Determine the [X, Y] coordinate at the center of the cell enclosing the given text.  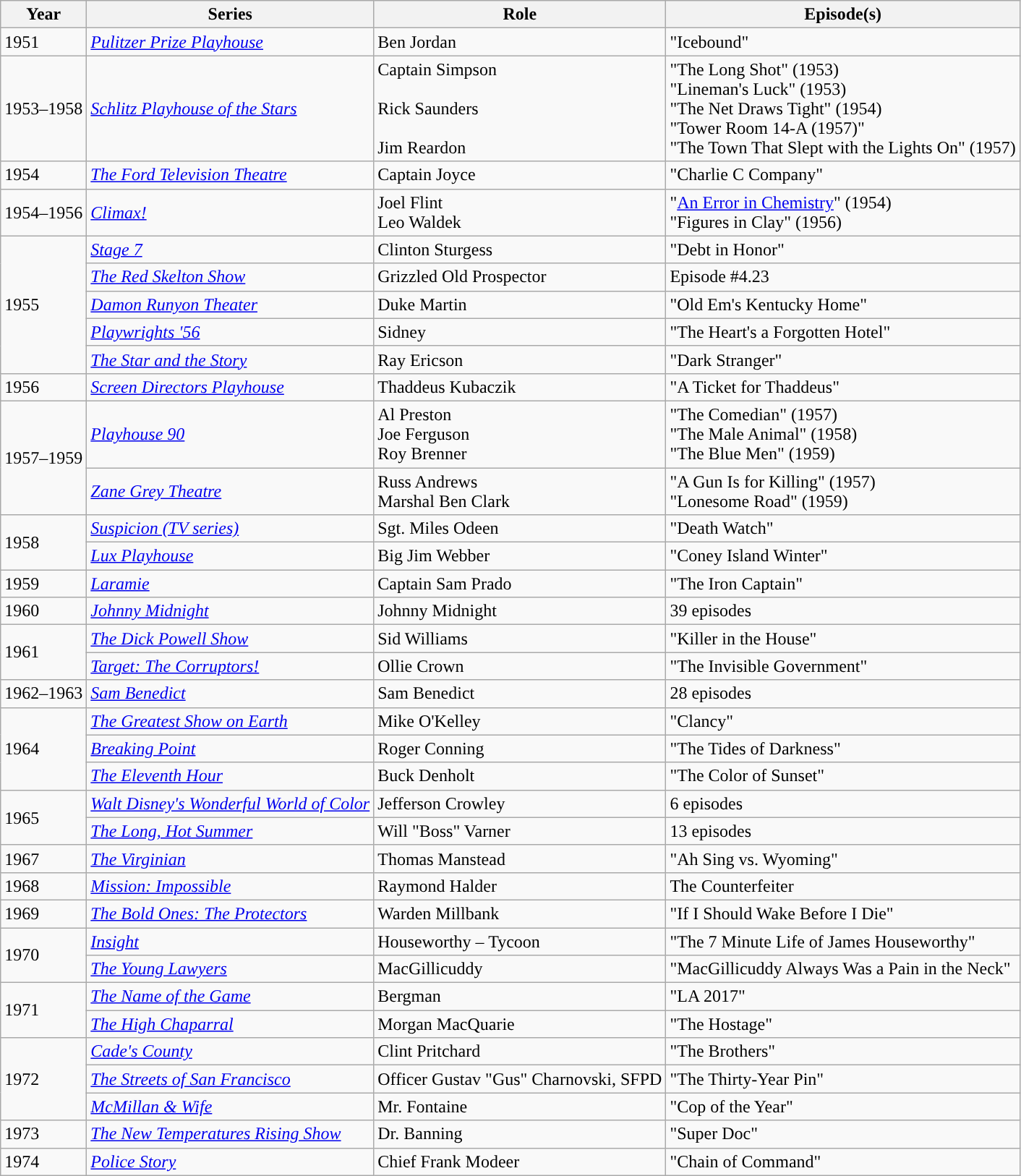
Thomas Manstead [520, 858]
Cade's County [230, 1052]
"Charlie C Company" [843, 175]
Bergman [520, 997]
Captain Sam Prado [520, 584]
1970 [43, 955]
28 episodes [843, 694]
1961 [43, 652]
Sidney [520, 332]
1958 [43, 542]
Ben Jordan [520, 42]
"If I Should Wake Before I Die" [843, 913]
The New Temperatures Rising Show [230, 1134]
1969 [43, 913]
Year [43, 14]
Sgt. Miles Odeen [520, 529]
"The Thirty-Year Pin" [843, 1079]
"An Error in Chemistry" (1954)"Figures in Clay" (1956) [843, 213]
1959 [43, 584]
Officer Gustav "Gus" Charnovski, SFPD [520, 1079]
Zane Grey Theatre [230, 490]
The Bold Ones: The Protectors [230, 913]
Jefferson Crowley [520, 804]
"Coney Island Winter" [843, 556]
Ray Ericson [520, 359]
"Super Doc" [843, 1134]
Target: The Corruptors! [230, 666]
Episode #4.23 [843, 277]
1955 [43, 304]
1956 [43, 387]
Playwrights '56 [230, 332]
Russ AndrewsMarshal Ben Clark [520, 490]
"Chain of Command" [843, 1162]
"Cop of the Year" [843, 1107]
Schlitz Playhouse of the Stars [230, 108]
Suspicion (TV series) [230, 529]
Stage 7 [230, 250]
Al PrestonJoe FergusonRoy Brenner [520, 434]
1964 [43, 749]
1968 [43, 886]
Dr. Banning [520, 1134]
Mission: Impossible [230, 886]
The Streets of San Francisco [230, 1079]
"The Color of Sunset" [843, 776]
"LA 2017" [843, 997]
1953–1958 [43, 108]
"Icebound" [843, 42]
"Old Em's Kentucky Home" [843, 304]
13 episodes [843, 831]
"A Gun Is for Killing" (1957)"Lonesome Road" (1959) [843, 490]
The High Chaparral [230, 1024]
Roger Conning [520, 749]
Chief Frank Modeer [520, 1162]
1957–1959 [43, 457]
"The Hostage" [843, 1024]
1967 [43, 858]
"The Tides of Darkness" [843, 749]
The Greatest Show on Earth [230, 721]
"The Brothers" [843, 1052]
"The Comedian" (1957)"The Male Animal" (1958)"The Blue Men" (1959) [843, 434]
The Ford Television Theatre [230, 175]
Morgan MacQuarie [520, 1024]
"Death Watch" [843, 529]
39 episodes [843, 611]
Damon Runyon Theater [230, 304]
6 episodes [843, 804]
Climax! [230, 213]
1972 [43, 1079]
"The 7 Minute Life of James Houseworthy" [843, 941]
Laramie [230, 584]
"Clancy" [843, 721]
Will "Boss" Varner [520, 831]
The Eleventh Hour [230, 776]
"Debt in Honor" [843, 250]
The Star and the Story [230, 359]
The Young Lawyers [230, 969]
"The Invisible Government" [843, 666]
1973 [43, 1134]
"The Heart's a Forgotten Hotel" [843, 332]
1954 [43, 175]
Screen Directors Playhouse [230, 387]
Pulitzer Prize Playhouse [230, 42]
Joel FlintLeo Waldek [520, 213]
1965 [43, 817]
Sid Williams [520, 639]
Police Story [230, 1162]
Breaking Point [230, 749]
The Dick Powell Show [230, 639]
The Long, Hot Summer [230, 831]
"A Ticket for Thaddeus" [843, 387]
"The Long Shot" (1953)"Lineman's Luck" (1953)"The Net Draws Tight" (1954)"Tower Room 14-A (1957)""The Town That Slept with the Lights On" (1957) [843, 108]
"Dark Stranger" [843, 359]
1951 [43, 42]
Role [520, 14]
Mr. Fontaine [520, 1107]
Duke Martin [520, 304]
The Counterfeiter [843, 886]
MacGillicuddy [520, 969]
Clint Pritchard [520, 1052]
Big Jim Webber [520, 556]
"MacGillicuddy Always Was a Pain in the Neck" [843, 969]
Playhouse 90 [230, 434]
Insight [230, 941]
"Killer in the House" [843, 639]
Ollie Crown [520, 666]
Thaddeus Kubaczik [520, 387]
The Name of the Game [230, 997]
Clinton Sturgess [520, 250]
Houseworthy – Tycoon [520, 941]
Walt Disney's Wonderful World of Color [230, 804]
Raymond Halder [520, 886]
The Virginian [230, 858]
Lux Playhouse [230, 556]
1962–1963 [43, 694]
The Red Skelton Show [230, 277]
1954–1956 [43, 213]
1971 [43, 1010]
Captain Joyce [520, 175]
"The Iron Captain" [843, 584]
Episode(s) [843, 14]
Captain SimpsonRick SaundersJim Reardon [520, 108]
Series [230, 14]
Mike O'Kelley [520, 721]
1974 [43, 1162]
McMillan & Wife [230, 1107]
Grizzled Old Prospector [520, 277]
1960 [43, 611]
"Ah Sing vs. Wyoming" [843, 858]
Warden Millbank [520, 913]
Buck Denholt [520, 776]
